Determine the [x, y] coordinate at the center of the cell enclosing the given text.  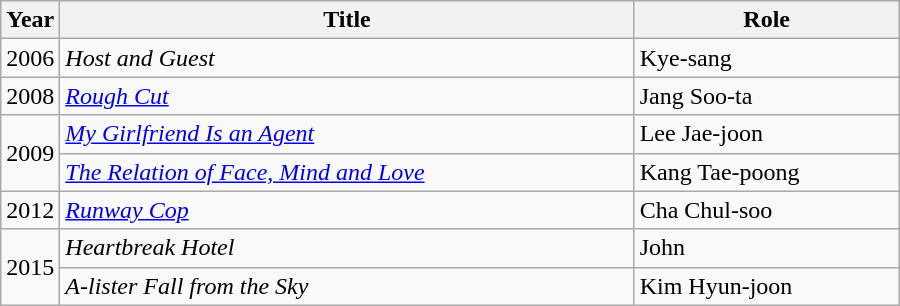
2012 [30, 210]
Heartbreak Hotel [347, 248]
My Girlfriend Is an Agent [347, 134]
Kang Tae-poong [766, 172]
Host and Guest [347, 58]
Year [30, 20]
John [766, 248]
Kim Hyun-joon [766, 286]
Jang Soo-ta [766, 96]
Lee Jae-joon [766, 134]
2009 [30, 153]
2006 [30, 58]
A-lister Fall from the Sky [347, 286]
2008 [30, 96]
2015 [30, 267]
The Relation of Face, Mind and Love [347, 172]
Rough Cut [347, 96]
Kye-sang [766, 58]
Role [766, 20]
Title [347, 20]
Runway Cop [347, 210]
Cha Chul-soo [766, 210]
